Provide the [x, y] coordinate of the cell's center where the given text is located.  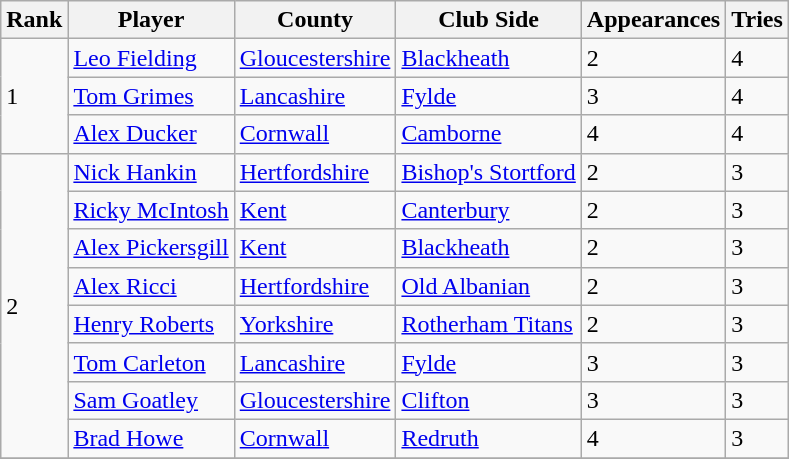
Leo Fielding [151, 58]
Nick Hankin [151, 172]
Club Side [488, 20]
Tries [758, 20]
Rank [34, 20]
Alex Ducker [151, 134]
Redruth [488, 438]
Bishop's Stortford [488, 172]
Tom Grimes [151, 96]
1 [34, 96]
Brad Howe [151, 438]
Yorkshire [315, 324]
Canterbury [488, 210]
County [315, 20]
Rotherham Titans [488, 324]
Clifton [488, 400]
Player [151, 20]
Henry Roberts [151, 324]
Ricky McIntosh [151, 210]
Alex Ricci [151, 286]
Old Albanian [488, 286]
Sam Goatley [151, 400]
Alex Pickersgill [151, 248]
Appearances [653, 20]
Tom Carleton [151, 362]
Camborne [488, 134]
